Determine the (x, y) coordinate at the center of the cell enclosing the given text.  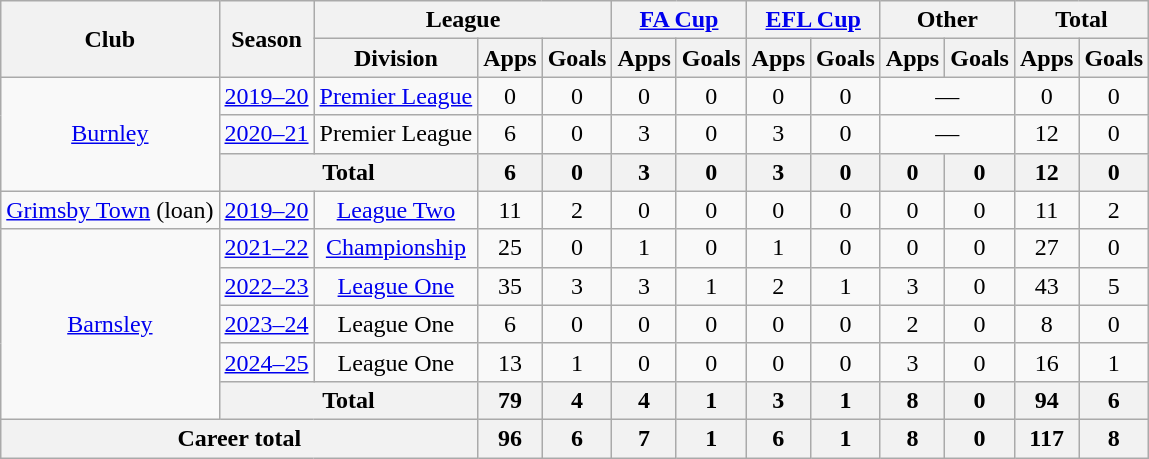
35 (510, 286)
94 (1046, 400)
79 (510, 400)
2023–24 (266, 324)
25 (510, 248)
Career total (240, 438)
16 (1046, 362)
Season (266, 39)
2022–23 (266, 286)
Division (396, 58)
Championship (396, 248)
League (463, 20)
96 (510, 438)
5 (1114, 286)
Grimsby Town (loan) (110, 210)
League Two (396, 210)
Club (110, 39)
Other (947, 20)
Burnley (110, 134)
Barnsley (110, 324)
2021–22 (266, 248)
13 (510, 362)
2024–25 (266, 362)
43 (1046, 286)
27 (1046, 248)
7 (644, 438)
2020–21 (266, 134)
EFL Cup (813, 20)
FA Cup (679, 20)
117 (1046, 438)
